Return the [X, Y] coordinate for the center point of the cell that contains the specified text.  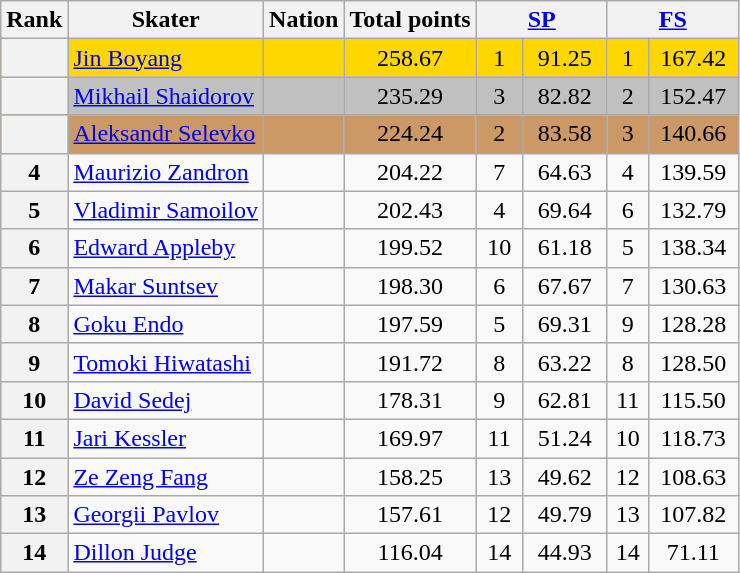
Total points [410, 20]
128.28 [693, 324]
91.25 [564, 58]
108.63 [693, 477]
128.50 [693, 362]
204.22 [410, 172]
Aleksandr Selevko [166, 134]
116.04 [410, 553]
235.29 [410, 96]
71.11 [693, 553]
Rank [34, 20]
Vladimir Samoilov [166, 210]
Goku Endo [166, 324]
FS [672, 20]
David Sedej [166, 400]
191.72 [410, 362]
49.62 [564, 477]
130.63 [693, 286]
Ze Zeng Fang [166, 477]
82.82 [564, 96]
178.31 [410, 400]
258.67 [410, 58]
62.81 [564, 400]
69.64 [564, 210]
Georgii Pavlov [166, 515]
Dillon Judge [166, 553]
Nation [304, 20]
202.43 [410, 210]
67.67 [564, 286]
49.79 [564, 515]
132.79 [693, 210]
SP [542, 20]
115.50 [693, 400]
158.25 [410, 477]
44.93 [564, 553]
64.63 [564, 172]
224.24 [410, 134]
63.22 [564, 362]
139.59 [693, 172]
Maurizio Zandron [166, 172]
Jari Kessler [166, 438]
Skater [166, 20]
Edward Appleby [166, 248]
118.73 [693, 438]
167.42 [693, 58]
Jin Boyang [166, 58]
61.18 [564, 248]
Makar Suntsev [166, 286]
107.82 [693, 515]
197.59 [410, 324]
152.47 [693, 96]
198.30 [410, 286]
199.52 [410, 248]
83.58 [564, 134]
51.24 [564, 438]
140.66 [693, 134]
157.61 [410, 515]
69.31 [564, 324]
138.34 [693, 248]
169.97 [410, 438]
Mikhail Shaidorov [166, 96]
Tomoki Hiwatashi [166, 362]
